Detect which cell encompasses the target text, then output its (x, y) center coordinate. 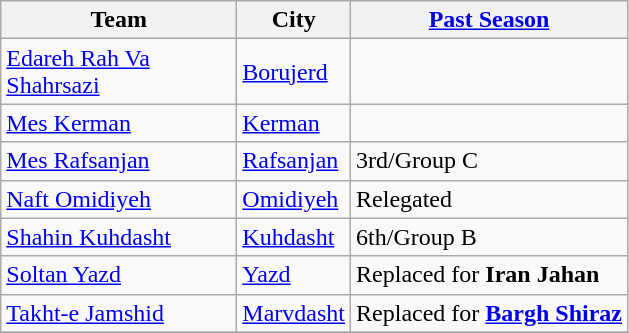
3rd/Group C (490, 161)
Marvdasht (294, 313)
City (294, 20)
Edareh Rah Va Shahrsazi (119, 72)
Kuhdasht (294, 237)
Team (119, 20)
Kerman (294, 123)
Yazd (294, 275)
Shahin Kuhdasht (119, 237)
Rafsanjan (294, 161)
6th/Group B (490, 237)
Naft Omidiyeh (119, 199)
Borujerd (294, 72)
Past Season (490, 20)
Takht-e Jamshid (119, 313)
Omidiyeh (294, 199)
Relegated (490, 199)
Mes Rafsanjan (119, 161)
Soltan Yazd (119, 275)
Replaced for Iran Jahan (490, 275)
Mes Kerman (119, 123)
Replaced for Bargh Shiraz (490, 313)
